Pinpoint the cell where the given text exists, returning its [X, Y] midpoint coordinate. 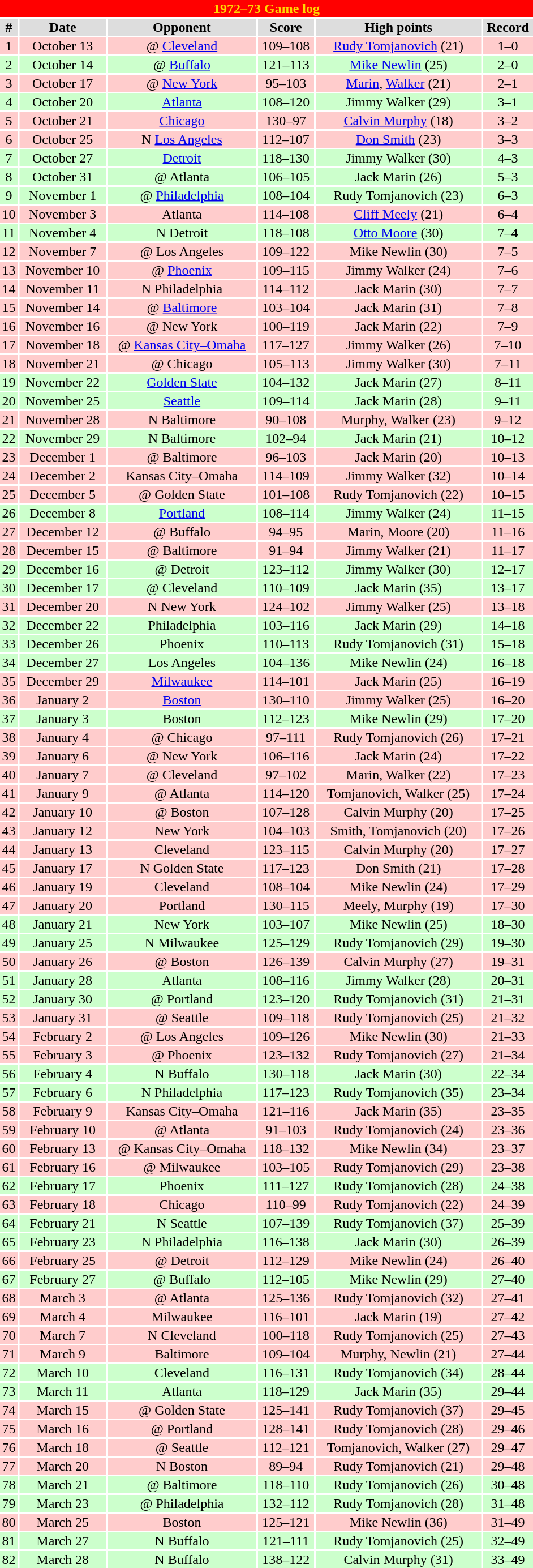
10 [9, 214]
7 [9, 158]
59 [9, 1130]
100–119 [285, 326]
12 [9, 251]
February 3 [63, 1055]
Rudy Tomjanovich (35) [398, 1092]
104–136 [285, 663]
7–6 [508, 270]
March 23 [63, 1503]
29–48 [508, 1466]
Mike Newlin (36) [398, 1522]
26–39 [508, 1242]
71 [9, 1354]
March 3 [63, 1298]
Detroit [182, 158]
March 21 [63, 1485]
22 [9, 438]
103–105 [285, 1167]
41 [9, 793]
74 [9, 1410]
7–11 [508, 364]
7–9 [508, 326]
October 17 [63, 83]
9–12 [508, 420]
Jack Marin (22) [398, 326]
November 11 [63, 289]
February 23 [63, 1242]
October 25 [63, 139]
Score [285, 27]
Marin, Moore (20) [398, 532]
68 [9, 1298]
95–103 [285, 83]
February 18 [63, 1204]
February 10 [63, 1130]
23–36 [508, 1130]
Date [63, 27]
November 16 [63, 326]
December 17 [63, 588]
January 30 [63, 999]
November 29 [63, 438]
January 2 [63, 700]
11 [9, 233]
97–111 [285, 737]
91–94 [285, 550]
94–95 [285, 532]
January 31 [63, 1018]
7–7 [508, 289]
23–35 [508, 1111]
December 5 [63, 494]
October 31 [63, 177]
January 20 [63, 905]
December 8 [63, 513]
Baltimore [182, 1354]
118–130 [285, 158]
121–111 [285, 1541]
35 [9, 681]
20–31 [508, 980]
17–22 [508, 756]
December 27 [63, 663]
March 9 [63, 1354]
1972–73 Game log [266, 8]
Rudy Tomjanovich (24) [398, 1130]
Calvin Murphy (18) [398, 121]
Jack Marin (24) [398, 756]
January 7 [63, 775]
19–30 [508, 943]
Cliff Meely (21) [398, 214]
Don Smith (21) [398, 868]
21–34 [508, 1055]
27–40 [508, 1279]
107–128 [285, 812]
Rudy Tomjanovich (27) [398, 1055]
Jimmy Walker (32) [398, 476]
January 6 [63, 756]
N Golden State [182, 868]
105–113 [285, 364]
9 [9, 195]
123–120 [285, 999]
10–13 [508, 457]
60 [9, 1148]
February 9 [63, 1111]
January 17 [63, 868]
114–112 [285, 289]
132–112 [285, 1503]
101–108 [285, 494]
January 3 [63, 719]
38 [9, 737]
N Los Angeles [182, 139]
Seattle [182, 401]
N Seattle [182, 1223]
62 [9, 1186]
50 [9, 962]
November 4 [63, 233]
3–2 [508, 121]
March 20 [63, 1466]
November 25 [63, 401]
116–101 [285, 1317]
130–115 [285, 905]
124–102 [285, 606]
Meely, Murphy (19) [398, 905]
123–112 [285, 569]
Murphy, Newlin (21) [398, 1354]
November 14 [63, 307]
117–127 [285, 345]
16–20 [508, 700]
36 [9, 700]
Calvin Murphy (27) [398, 962]
4–3 [508, 158]
Marin, Walker (21) [398, 83]
108–114 [285, 513]
104–103 [285, 831]
51 [9, 980]
75 [9, 1429]
109–126 [285, 1036]
21–33 [508, 1036]
1 [9, 46]
46 [9, 887]
58 [9, 1111]
32 [9, 625]
7–10 [508, 345]
25 [9, 494]
28 [9, 550]
110–109 [285, 588]
Murphy, Walker (23) [398, 420]
March 25 [63, 1522]
2 [9, 65]
1–0 [508, 46]
5–3 [508, 177]
March 4 [63, 1317]
Jack Marin (27) [398, 382]
December 12 [63, 532]
January 21 [63, 924]
3 [9, 83]
17 [9, 345]
25–39 [508, 1223]
27–42 [508, 1317]
112–107 [285, 139]
90–108 [285, 420]
37 [9, 719]
Record [508, 27]
8 [9, 177]
December 29 [63, 681]
109–108 [285, 46]
February 6 [63, 1092]
29 [9, 569]
17–26 [508, 831]
102–94 [285, 438]
Rudy Tomjanovich (23) [398, 195]
80 [9, 1522]
23–38 [508, 1167]
13 [9, 270]
54 [9, 1036]
3–3 [508, 139]
March 18 [63, 1447]
November 28 [63, 420]
February 16 [63, 1167]
N Boston [182, 1466]
Golden State [182, 382]
November 7 [63, 251]
17–24 [508, 793]
14–18 [508, 625]
Rudy Tomjanovich (34) [398, 1373]
112–129 [285, 1261]
Jack Marin (20) [398, 457]
56 [9, 1074]
23–34 [508, 1092]
29–47 [508, 1447]
N Cleveland [182, 1335]
15–18 [508, 644]
17–29 [508, 887]
106–105 [285, 177]
52 [9, 999]
December 22 [63, 625]
29–45 [508, 1410]
17–21 [508, 737]
138–122 [285, 1560]
October 21 [63, 121]
106–116 [285, 756]
January 12 [63, 831]
17–25 [508, 812]
47 [9, 905]
118–132 [285, 1148]
96–103 [285, 457]
11–16 [508, 532]
March 10 [63, 1373]
24–38 [508, 1186]
4 [9, 102]
February 27 [63, 1279]
66 [9, 1261]
31–49 [508, 1522]
22–34 [508, 1074]
49 [9, 943]
114–108 [285, 214]
Tomjanovich, Walker (25) [398, 793]
63 [9, 1204]
26 [9, 513]
114–120 [285, 793]
112–121 [285, 1447]
February 2 [63, 1036]
Marin, Walker (22) [398, 775]
Jimmy Walker (21) [398, 550]
44 [9, 849]
18–30 [508, 924]
11–15 [508, 513]
January 26 [63, 962]
114–109 [285, 476]
33 [9, 644]
Opponent [182, 27]
24–39 [508, 1204]
110–99 [285, 1204]
26–40 [508, 1261]
7–8 [508, 307]
123–115 [285, 849]
February 25 [63, 1261]
21 [9, 420]
27–43 [508, 1335]
Jimmy Walker (28) [398, 980]
March 16 [63, 1429]
125–129 [285, 943]
High points [398, 27]
128–141 [285, 1429]
116–131 [285, 1373]
33–49 [508, 1560]
# [9, 27]
125–136 [285, 1298]
Jack Marin (19) [398, 1317]
100–118 [285, 1335]
10–12 [508, 438]
103–104 [285, 307]
114–101 [285, 681]
December 26 [63, 644]
March 11 [63, 1391]
December 20 [63, 606]
Jack Marin (21) [398, 438]
121–113 [285, 65]
Calvin Murphy (31) [398, 1560]
N New York [182, 606]
118–129 [285, 1391]
Jack Marin (26) [398, 177]
108–116 [285, 980]
107–139 [285, 1223]
Jack Marin (29) [398, 625]
17–27 [508, 849]
Jimmy Walker (29) [398, 102]
65 [9, 1242]
57 [9, 1092]
21–31 [508, 999]
109–118 [285, 1018]
109–114 [285, 401]
29–46 [508, 1429]
January 10 [63, 812]
30–48 [508, 1485]
11–17 [508, 550]
November 21 [63, 364]
January 28 [63, 980]
7–5 [508, 251]
34 [9, 663]
October 27 [63, 158]
112–123 [285, 719]
Los Angeles [182, 663]
February 4 [63, 1074]
109–122 [285, 251]
March 7 [63, 1335]
27–41 [508, 1298]
10–14 [508, 476]
October 20 [63, 102]
N Milwaukee [182, 943]
77 [9, 1466]
Jack Marin (31) [398, 307]
118–108 [285, 233]
45 [9, 868]
121–116 [285, 1111]
16–19 [508, 681]
17–30 [508, 905]
39 [9, 756]
42 [9, 812]
December 1 [63, 457]
2–0 [508, 65]
Don Smith (23) [398, 139]
116–138 [285, 1242]
109–104 [285, 1354]
72 [9, 1373]
70 [9, 1335]
February 13 [63, 1148]
16 [9, 326]
December 2 [63, 476]
13–18 [508, 606]
48 [9, 924]
Jack Marin (25) [398, 681]
31 [9, 606]
78 [9, 1485]
126–139 [285, 962]
28–44 [508, 1373]
20 [9, 401]
61 [9, 1167]
111–127 [285, 1186]
January 19 [63, 887]
January 9 [63, 793]
February 17 [63, 1186]
March 15 [63, 1410]
16–18 [508, 663]
6–3 [508, 195]
125–121 [285, 1522]
December 16 [63, 569]
Tomjanovich, Walker (27) [398, 1447]
55 [9, 1055]
27–44 [508, 1354]
13–17 [508, 588]
3–1 [508, 102]
64 [9, 1223]
November 1 [63, 195]
130–118 [285, 1074]
N Detroit [182, 233]
32–49 [508, 1541]
76 [9, 1447]
14 [9, 289]
30 [9, 588]
9–11 [508, 401]
125–141 [285, 1410]
Jimmy Walker (26) [398, 345]
18 [9, 364]
October 13 [63, 46]
53 [9, 1018]
November 22 [63, 382]
82 [9, 1560]
March 28 [63, 1560]
69 [9, 1317]
108–120 [285, 102]
17–23 [508, 775]
Philadelphia [182, 625]
118–110 [285, 1485]
15 [9, 307]
October 14 [63, 65]
6 [9, 139]
19 [9, 382]
103–116 [285, 625]
23–37 [508, 1148]
112–105 [285, 1279]
November 3 [63, 214]
130–97 [285, 121]
Rudy Tomjanovich (32) [398, 1298]
104–132 [285, 382]
67 [9, 1279]
January 4 [63, 737]
110–113 [285, 644]
73 [9, 1391]
103–107 [285, 924]
123–132 [285, 1055]
81 [9, 1541]
17–28 [508, 868]
2–1 [508, 83]
6–4 [508, 214]
@ Milwaukee [182, 1167]
Otto Moore (30) [398, 233]
19–31 [508, 962]
January 25 [63, 943]
91–103 [285, 1130]
79 [9, 1503]
21–32 [508, 1018]
Smith, Tomjanovich (20) [398, 831]
10–15 [508, 494]
109–115 [285, 270]
27 [9, 532]
February 21 [63, 1223]
5 [9, 121]
March 27 [63, 1541]
29–44 [508, 1391]
130–110 [285, 700]
12–17 [508, 569]
December 15 [63, 550]
Mike Newlin (34) [398, 1148]
97–102 [285, 775]
23 [9, 457]
7–4 [508, 233]
January 13 [63, 849]
November 10 [63, 270]
17–20 [508, 719]
Jack Marin (28) [398, 401]
43 [9, 831]
89–94 [285, 1466]
40 [9, 775]
8–11 [508, 382]
31–48 [508, 1503]
24 [9, 476]
November 18 [63, 345]
